Return the (x, y) coordinate for the center point of the cell that contains the specified text.  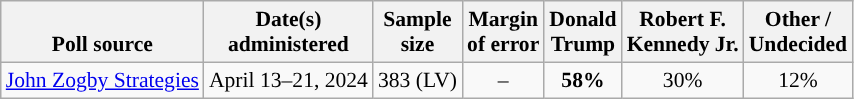
12% (798, 80)
Date(s)administered (288, 32)
DonaldTrump (582, 32)
Marginof error (503, 32)
383 (LV) (418, 80)
30% (683, 80)
58% (582, 80)
Poll source (102, 32)
Samplesize (418, 32)
April 13–21, 2024 (288, 80)
Robert F.Kennedy Jr. (683, 32)
– (503, 80)
Other /Undecided (798, 32)
John Zogby Strategies (102, 80)
